Return the (X, Y) coordinate for the center point of the cell that contains the specified text.  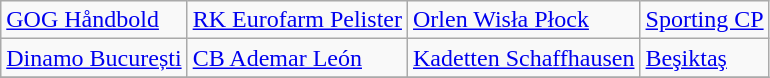
RK Eurofarm Pelister (297, 20)
Dinamo București (94, 58)
Orlen Wisła Płock (524, 20)
Kadetten Schaffhausen (524, 58)
CB Ademar León (297, 58)
GOG Håndbold (94, 20)
Sporting CP (704, 20)
Beşiktaş (704, 58)
